Output the [X, Y] coordinate of the center of the cell containing the given text.  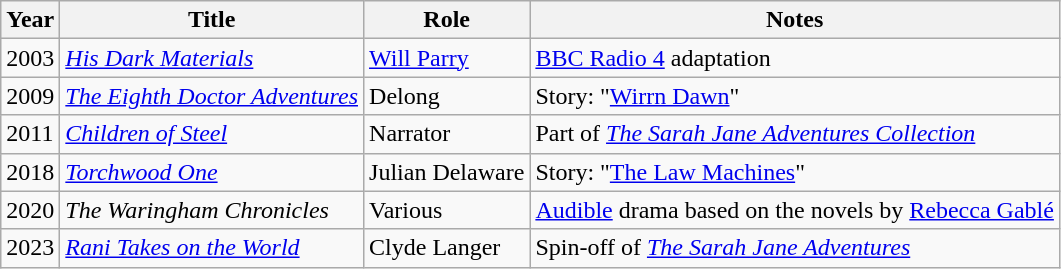
His Dark Materials [212, 58]
The Waringham Chronicles [212, 210]
Children of Steel [212, 134]
2003 [30, 58]
Title [212, 20]
Audible drama based on the novels by Rebecca Gablé [795, 210]
Spin-off of The Sarah Jane Adventures [795, 248]
Story: "Wirrn Dawn" [795, 96]
Notes [795, 20]
The Eighth Doctor Adventures [212, 96]
Delong [447, 96]
Part of The Sarah Jane Adventures Collection [795, 134]
Year [30, 20]
Julian Delaware [447, 172]
Rani Takes on the World [212, 248]
2018 [30, 172]
2011 [30, 134]
Role [447, 20]
2020 [30, 210]
Will Parry [447, 58]
Various [447, 210]
Clyde Langer [447, 248]
Story: "The Law Machines" [795, 172]
BBC Radio 4 adaptation [795, 58]
Narrator [447, 134]
2009 [30, 96]
2023 [30, 248]
Torchwood One [212, 172]
